Locate the cell with the specified text and output its (X, Y) center coordinate. 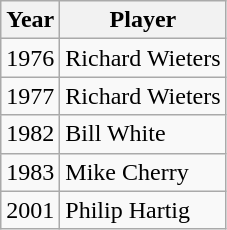
Year (30, 20)
1983 (30, 172)
1976 (30, 58)
Philip Hartig (143, 210)
Mike Cherry (143, 172)
Player (143, 20)
1982 (30, 134)
2001 (30, 210)
Bill White (143, 134)
1977 (30, 96)
